Output the (X, Y) coordinate of the center of the cell containing the given text.  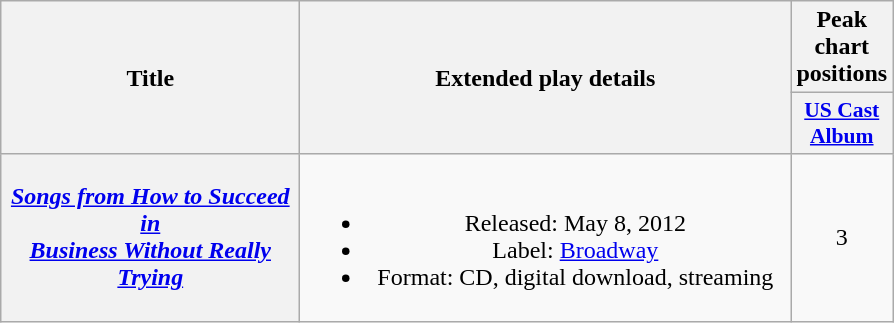
Released: May 8, 2012Label: BroadwayFormat: CD, digital download, streaming (546, 238)
3 (842, 238)
Title (150, 78)
Extended play details (546, 78)
Peakchartpositions (842, 47)
US Cast Album (842, 124)
Songs from How to Succeed inBusiness Without Really Trying (150, 238)
